Provide the [X, Y] coordinate of the cell's center where the given text is located.  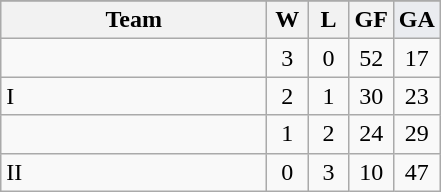
10 [371, 172]
47 [416, 172]
23 [416, 96]
GA [416, 20]
30 [371, 96]
Team [134, 20]
29 [416, 134]
52 [371, 58]
GF [371, 20]
24 [371, 134]
17 [416, 58]
W [288, 20]
II [134, 172]
I [134, 96]
L [328, 20]
